Identify which cell holds the provided text, then report its [X, Y] central coordinate. 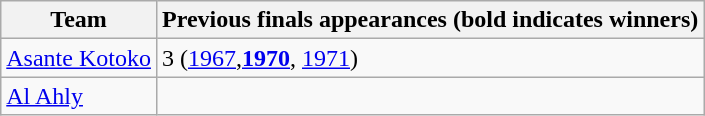
3 (1967,1970, 1971) [430, 58]
Al Ahly [79, 96]
Asante Kotoko [79, 58]
Previous finals appearances (bold indicates winners) [430, 20]
Team [79, 20]
